Scan for the cell matching the given text and deliver its (x, y) coordinate at center. 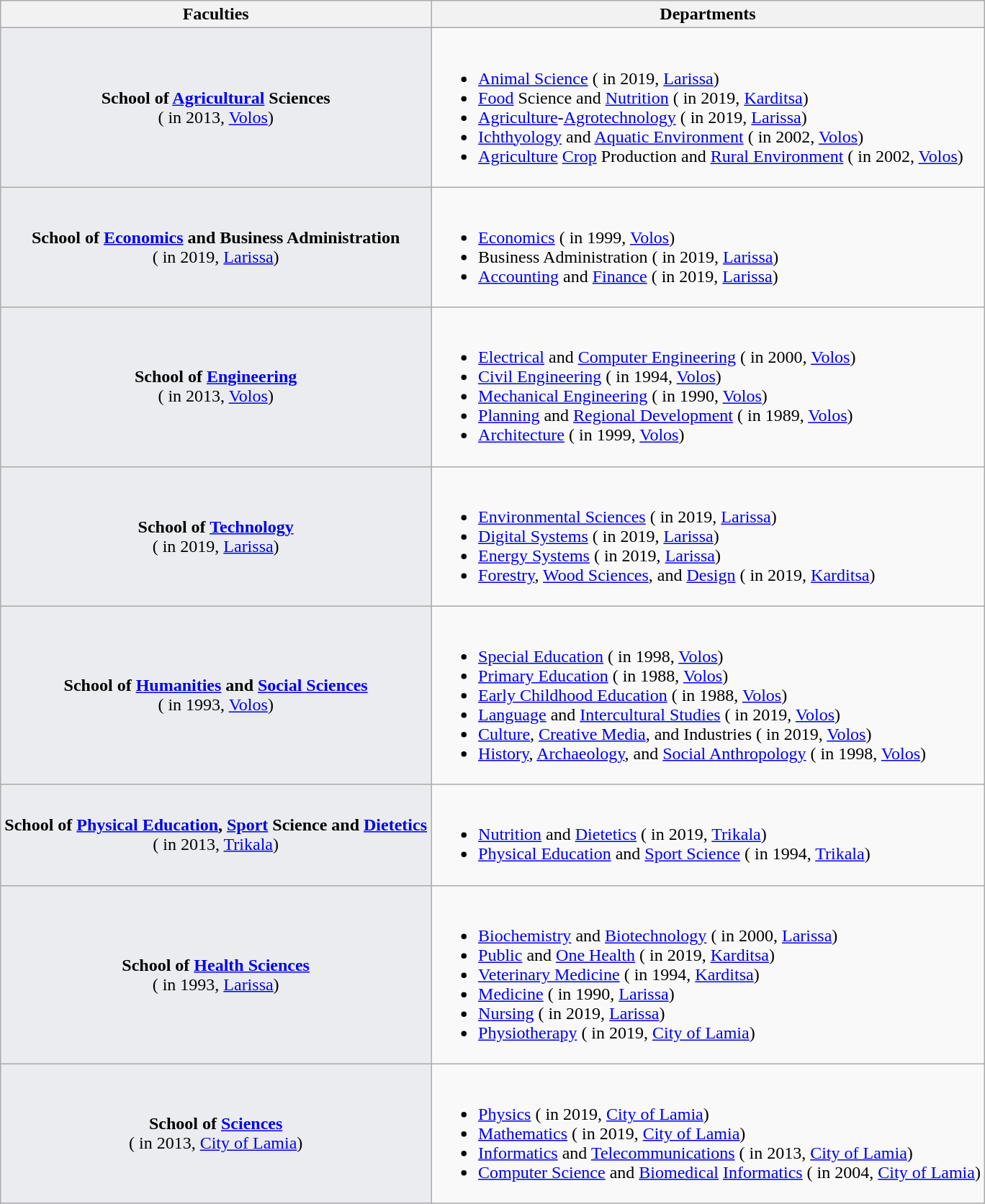
Nutrition and Dietetics ( in 2019, Trikala)Physical Education and Sport Science ( in 1994, Trikala) (709, 835)
School of Economics and Business Administration ( in 2019, Larissa) (216, 248)
Faculties (216, 14)
School of Technology ( in 2019, Larissa) (216, 536)
Economics ( in 1999, Volos)Business Administration ( in 2019, Larissa)Accounting and Finance ( in 2019, Larissa) (709, 248)
School of Engineering ( in 2013, Volos) (216, 387)
School of Humanities and Social Sciences ( in 1993, Volos) (216, 695)
Departments (709, 14)
School of Agricultural Sciences ( in 2013, Volos) (216, 108)
School of Sciences ( in 2013, City of Lamia) (216, 1133)
School of Health Sciences ( in 1993, Larissa) (216, 974)
School of Physical Education, Sport Science and Dietetics ( in 2013, Trikala) (216, 835)
